Return [x, y] of the center of cell containing provided text 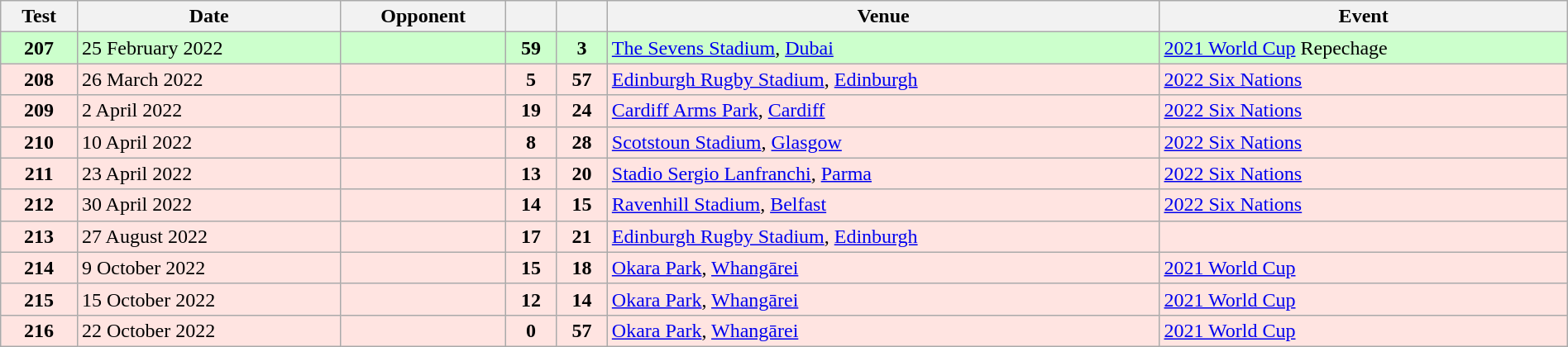
23 April 2022 [208, 173]
24 [582, 111]
Stadio Sergio Lanfranchi, Parma [883, 173]
209 [40, 111]
213 [40, 236]
21 [582, 236]
25 February 2022 [208, 48]
27 August 2022 [208, 236]
211 [40, 173]
3 [582, 48]
212 [40, 205]
208 [40, 79]
0 [531, 330]
Opponent [423, 17]
Venue [883, 17]
28 [582, 142]
Cardiff Arms Park, Cardiff [883, 111]
The Sevens Stadium, Dubai [883, 48]
22 October 2022 [208, 330]
2021 World Cup Repechage [1363, 48]
Date [208, 17]
5 [531, 79]
210 [40, 142]
26 March 2022 [208, 79]
Ravenhill Stadium, Belfast [883, 205]
8 [531, 142]
15 October 2022 [208, 299]
Event [1363, 17]
17 [531, 236]
9 October 2022 [208, 268]
207 [40, 48]
216 [40, 330]
12 [531, 299]
19 [531, 111]
10 April 2022 [208, 142]
18 [582, 268]
214 [40, 268]
13 [531, 173]
Scotstoun Stadium, Glasgow [883, 142]
59 [531, 48]
20 [582, 173]
2 April 2022 [208, 111]
215 [40, 299]
30 April 2022 [208, 205]
Test [40, 17]
